From the cell containing the given text, extract its center point as (X, Y) coordinate. 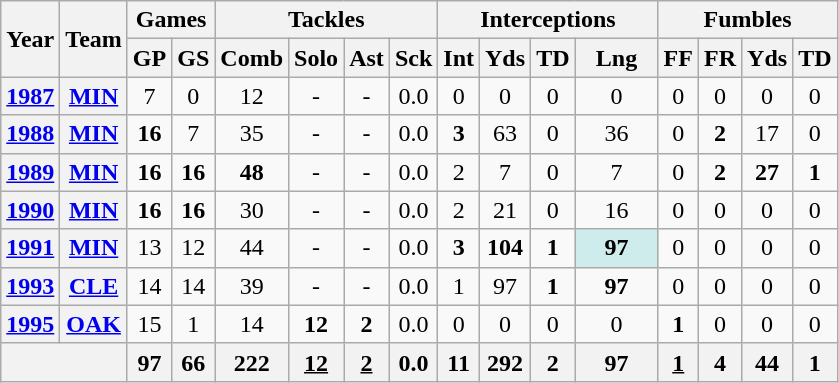
66 (194, 362)
292 (506, 362)
1995 (30, 324)
Solo (316, 58)
36 (616, 134)
27 (768, 172)
FR (720, 58)
21 (506, 210)
Team (94, 39)
Year (30, 39)
CLE (94, 286)
Interceptions (548, 20)
104 (506, 248)
Lng (616, 58)
OAK (94, 324)
17 (768, 134)
1988 (30, 134)
39 (252, 286)
63 (506, 134)
4 (720, 362)
Sck (413, 58)
1993 (30, 286)
222 (252, 362)
Games (170, 20)
Comb (252, 58)
15 (149, 324)
Int (459, 58)
Ast (367, 58)
1990 (30, 210)
Tackles (326, 20)
48 (252, 172)
Fumbles (748, 20)
13 (149, 248)
GS (194, 58)
35 (252, 134)
30 (252, 210)
1989 (30, 172)
GP (149, 58)
1987 (30, 96)
FF (678, 58)
11 (459, 362)
1991 (30, 248)
